For the text-containing cell, return its midpoint in [x, y] coordinate format. 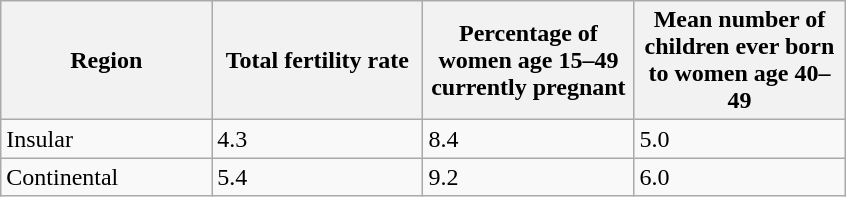
9.2 [528, 177]
4.3 [318, 139]
Insular [106, 139]
Mean number of children ever born to women age 40–49 [740, 60]
Continental [106, 177]
Total fertility rate [318, 60]
8.4 [528, 139]
5.4 [318, 177]
6.0 [740, 177]
Percentage of women age 15–49 currently pregnant [528, 60]
Region [106, 60]
5.0 [740, 139]
